Return the (x, y) coordinate for the center point of the cell that contains the specified text.  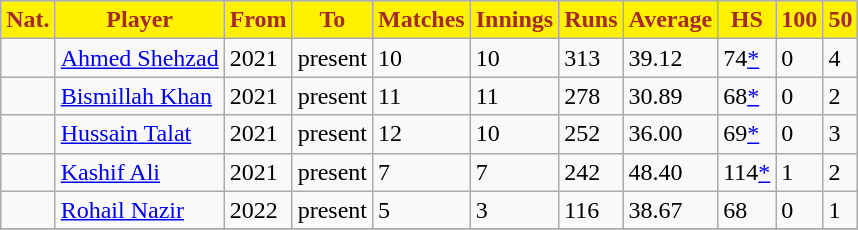
From (258, 20)
114* (747, 172)
4 (840, 58)
To (332, 20)
48.40 (670, 172)
36.00 (670, 134)
30.89 (670, 96)
68* (747, 96)
100 (800, 20)
74* (747, 58)
242 (591, 172)
2022 (258, 210)
Matches (421, 20)
39.12 (670, 58)
Runs (591, 20)
313 (591, 58)
116 (591, 210)
Player (140, 20)
Average (670, 20)
278 (591, 96)
69* (747, 134)
Bismillah Khan (140, 96)
HS (747, 20)
Nat. (28, 20)
12 (421, 134)
Innings (514, 20)
252 (591, 134)
Rohail Nazir (140, 210)
Ahmed Shehzad (140, 58)
68 (747, 210)
5 (421, 210)
Kashif Ali (140, 172)
38.67 (670, 210)
50 (840, 20)
Hussain Talat (140, 134)
